Search for the cell housing the specified text and yield its [x, y] center coordinate. 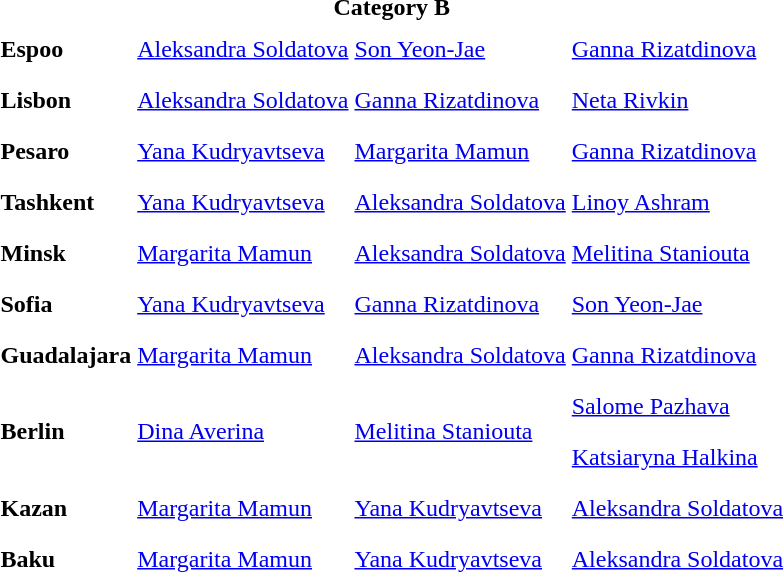
Katsiaryna Halkina [677, 457]
Neta Rivkin [677, 100]
Linoy Ashram [677, 202]
Dina Averina [243, 432]
Salome Pazhava [677, 406]
